From the cell containing the given text, extract its center point as [X, Y] coordinate. 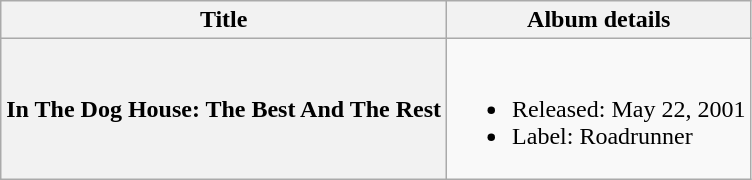
Released: May 22, 2001Label: Roadrunner [599, 109]
Album details [599, 20]
Title [224, 20]
In The Dog House: The Best And The Rest [224, 109]
